Find where the given text appears and provide that cell's center as (X, Y) coordinate. 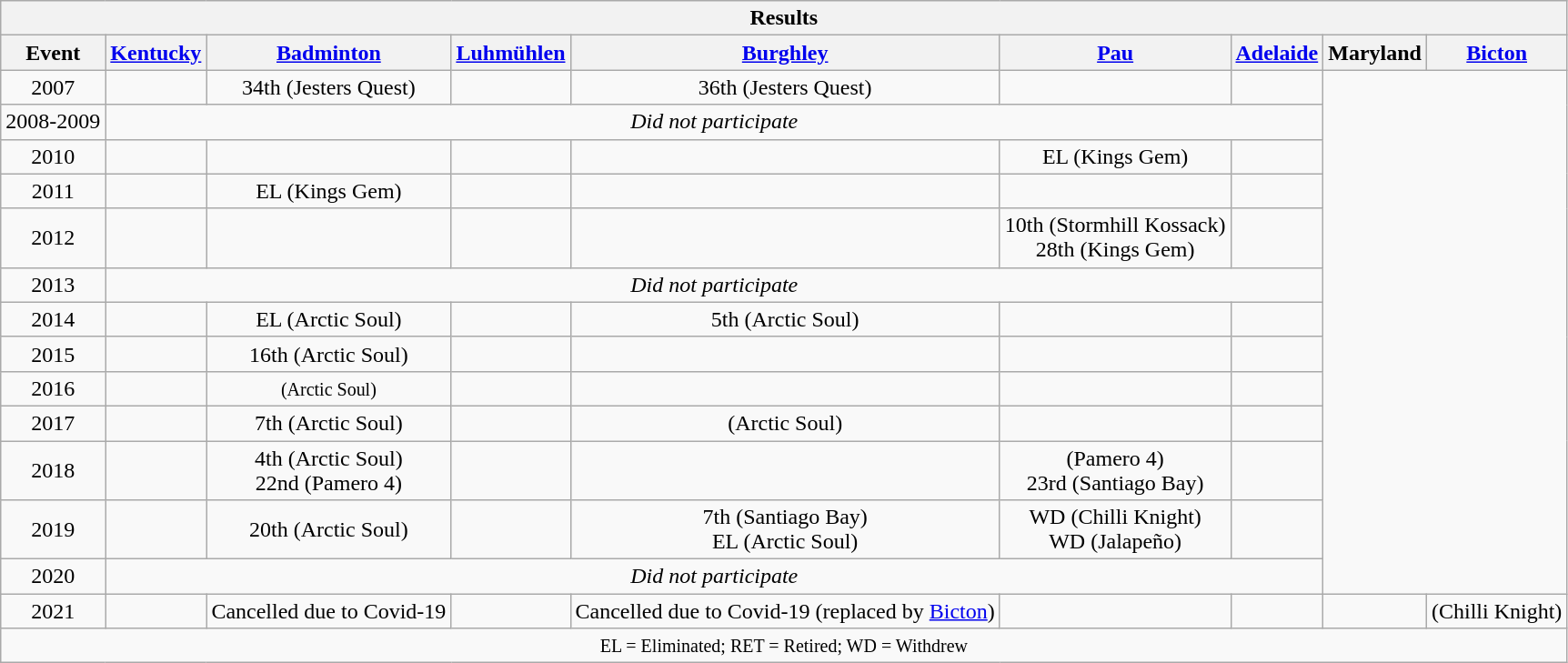
2014 (53, 319)
Kentucky (156, 53)
7th (Arctic Soul) (329, 423)
2013 (53, 285)
(Chilli Knight) (1496, 611)
2010 (53, 156)
Bicton (1496, 53)
4th (Arctic Soul)22nd (Pamero 4) (329, 469)
Adelaide (1277, 53)
2008-2009 (53, 122)
20th (Arctic Soul) (329, 529)
2007 (53, 87)
2018 (53, 469)
Burghley (785, 53)
(Pamero 4)23rd (Santiago Bay) (1115, 469)
Luhmühlen (511, 53)
2017 (53, 423)
2012 (53, 238)
Results (784, 18)
WD (Chilli Knight)WD (Jalapeño) (1115, 529)
Cancelled due to Covid-19 (replaced by Bicton) (785, 611)
2016 (53, 388)
Pau (1115, 53)
36th (Jesters Quest) (785, 87)
7th (Santiago Bay)EL (Arctic Soul) (785, 529)
2019 (53, 529)
2021 (53, 611)
Event (53, 53)
Maryland (1375, 53)
2015 (53, 354)
5th (Arctic Soul) (785, 319)
EL = Eliminated; RET = Retired; WD = Withdrew (784, 646)
16th (Arctic Soul) (329, 354)
10th (Stormhill Kossack)28th (Kings Gem) (1115, 238)
EL (Arctic Soul) (329, 319)
Cancelled due to Covid-19 (329, 611)
Badminton (329, 53)
2020 (53, 577)
34th (Jesters Quest) (329, 87)
2011 (53, 191)
